Search for the cell housing the specified text and yield its (X, Y) center coordinate. 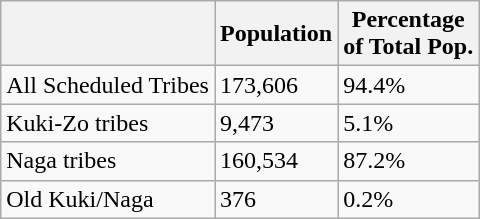
Population (276, 34)
173,606 (276, 85)
All Scheduled Tribes (108, 85)
Kuki-Zo tribes (108, 123)
5.1% (408, 123)
160,534 (276, 161)
Percentageof Total Pop. (408, 34)
94.4% (408, 85)
Old Kuki/Naga (108, 199)
9,473 (276, 123)
0.2% (408, 199)
Naga tribes (108, 161)
87.2% (408, 161)
376 (276, 199)
